Return [X, Y] of the center of cell containing provided text 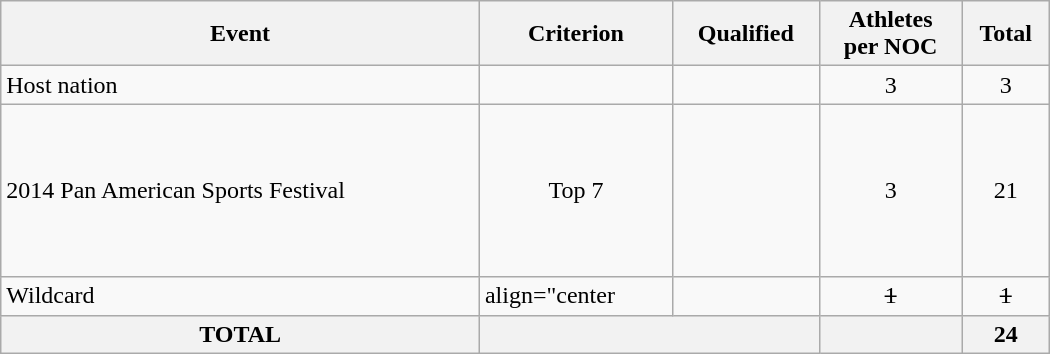
Qualified [746, 34]
TOTAL [240, 334]
24 [1006, 334]
Event [240, 34]
align="center [576, 296]
Athletes per NOC [890, 34]
2014 Pan American Sports Festival [240, 190]
Total [1006, 34]
Criterion [576, 34]
Top 7 [576, 190]
21 [1006, 190]
Host nation [240, 85]
Wildcard [240, 296]
